Detect which cell encompasses the target text, then output its [X, Y] center coordinate. 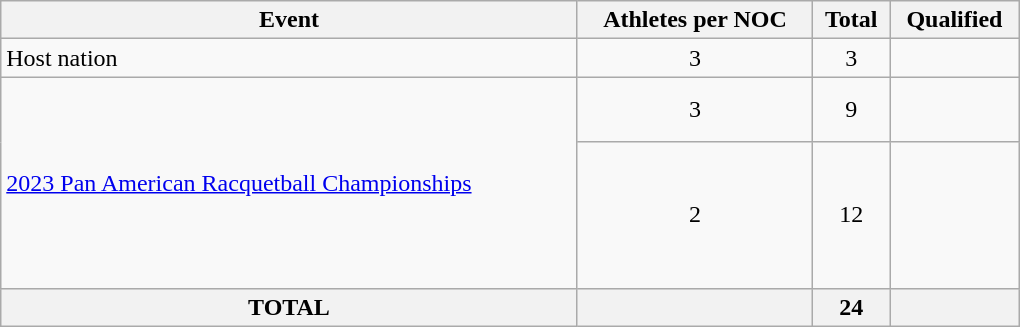
Athletes per NOC [695, 20]
12 [852, 215]
2023 Pan American Racquetball Championships [289, 182]
Qualified [955, 20]
24 [852, 307]
TOTAL [289, 307]
Event [289, 20]
2 [695, 215]
9 [852, 110]
Host nation [289, 58]
Total [852, 20]
